Provide the [x, y] coordinate of the cell's center where the given text is located.  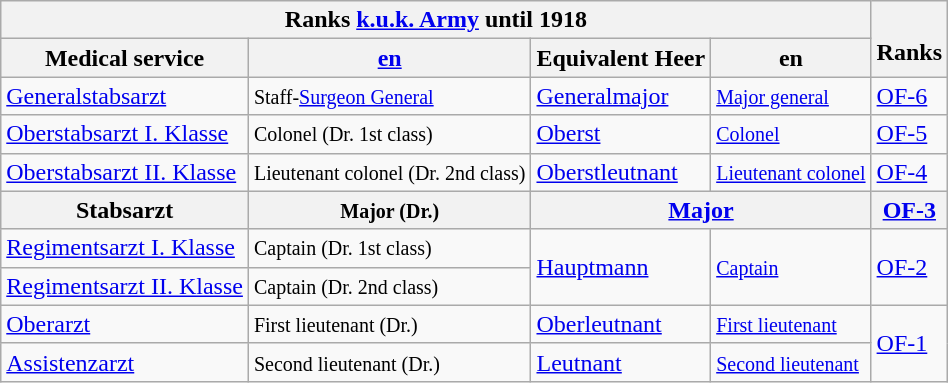
Oberstabsarzt II. Klasse [125, 172]
Captain (Dr. 1st class) [390, 248]
Oberarzt [125, 324]
Ranks k.u.k. Army until 1918 [436, 20]
Stabsarzt [125, 210]
Oberstabsarzt I. Klasse [125, 134]
Major (Dr.) [390, 210]
Lieutenant colonel [791, 172]
OF-1 [909, 343]
Captain [791, 267]
Colonel [791, 134]
OF-5 [909, 134]
Captain (Dr. 2nd class) [390, 286]
Major [701, 210]
Colonel (Dr. 1st class) [390, 134]
Lieutenant colonel (Dr. 2nd class) [390, 172]
Equivalent Heer [621, 58]
Second lieutenant [791, 362]
OF-6 [909, 96]
Medical service [125, 58]
Second lieutenant (Dr.) [390, 362]
First lieutenant [791, 324]
Generalstabsarzt [125, 96]
Oberleutnant [621, 324]
Generalmajor [621, 96]
OF-2 [909, 267]
Ranks [909, 39]
Oberst [621, 134]
First lieutenant (Dr.) [390, 324]
Staff-Surgeon General [390, 96]
OF-3 [909, 210]
Regimentsarzt I. Klasse [125, 248]
Assistenzarzt [125, 362]
Oberstleutnant [621, 172]
Regimentsarzt II. Klasse [125, 286]
OF-4 [909, 172]
Major general [791, 96]
Leutnant [621, 362]
Hauptmann [621, 267]
